Provide the (X, Y) coordinate of the cell's center where the given text is located.  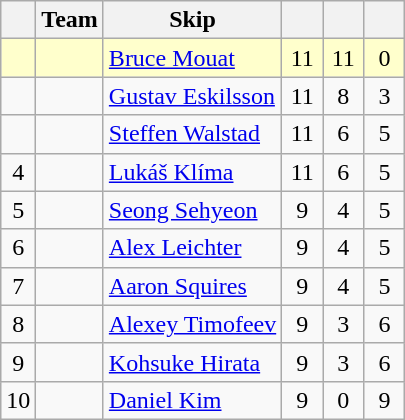
7 (18, 286)
Gustav Eskilsson (192, 96)
Bruce Mouat (192, 58)
Lukáš Klíma (192, 172)
Alex Leichter (192, 248)
Skip (192, 20)
Alexey Timofeev (192, 324)
Daniel Kim (192, 400)
10 (18, 400)
Team (70, 20)
Seong Sehyeon (192, 210)
Aaron Squires (192, 286)
Kohsuke Hirata (192, 362)
Steffen Walstad (192, 134)
